Return the (X, Y) coordinate for the center point of the cell that contains the specified text.  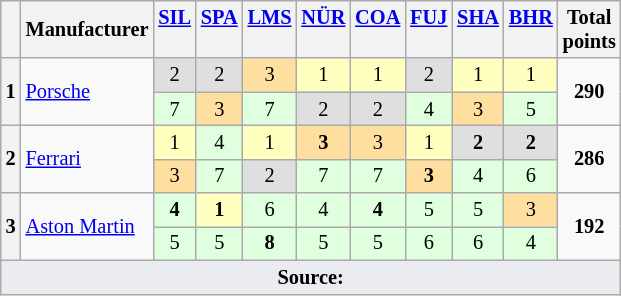
SIL (174, 29)
LMS (270, 29)
290 (590, 92)
FUJ (428, 29)
Aston Martin (88, 226)
SPA (220, 29)
8 (270, 243)
BHR (531, 29)
Manufacturer (88, 29)
SHA (478, 29)
Source: (311, 277)
Porsche (88, 92)
COA (378, 29)
286 (590, 158)
Ferrari (88, 158)
Totalpoints (590, 29)
NÜR (323, 29)
192 (590, 226)
